Identify which cell holds the provided text, then report its [x, y] central coordinate. 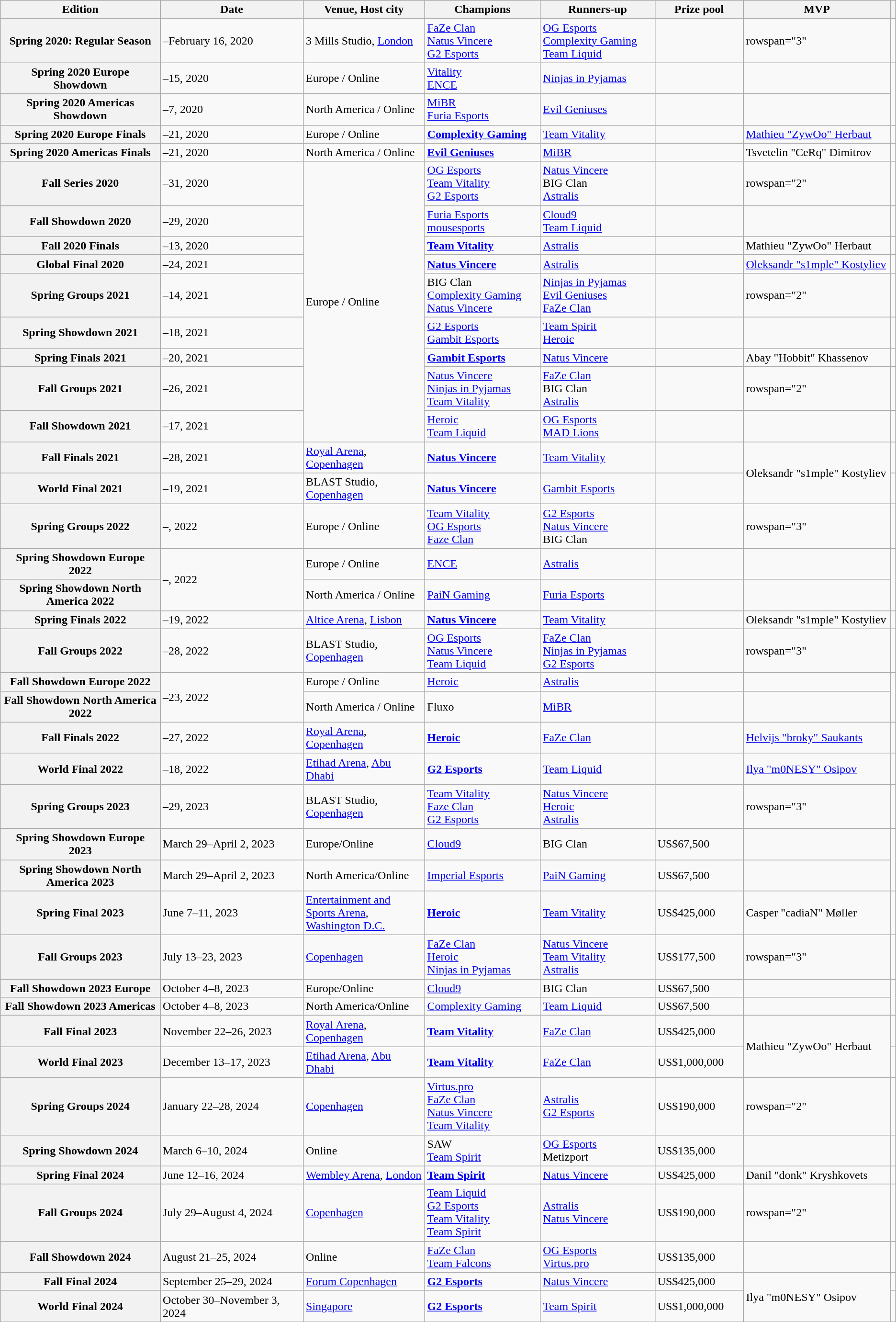
OG Esports Natus Vincere Team Liquid [482, 651]
Entertainment and Sports Arena, Washington D.C. [364, 913]
Fall Groups 2023 [80, 957]
Casper "cadiaN" Møller [817, 913]
–28, 2021 [232, 458]
Furia Esports [597, 595]
World Final 2024 [80, 1306]
Fall Finals 2021 [80, 458]
Fall Showdown Europe 2022 [80, 682]
SAWTeam Spirit [482, 1150]
Team LiquidG2 EsportsTeam VitalityTeam Spirit [482, 1212]
ENCE [482, 564]
Natus Vincere Ninjas in Pyjamas Team Vitality [482, 389]
Furia Esports mousesports [482, 221]
–20, 2021 [232, 358]
Fluxo [482, 707]
OG Esports Team Vitality G2 Esports [482, 183]
Tsvetelin "CeRq" Dimitrov [817, 152]
Spring Showdown North America 2023 [80, 875]
World Final 2022 [80, 769]
Spring Final 2024 [80, 1175]
Spring 2020 Americas Showdown [80, 109]
–19, 2021 [232, 488]
Altice Arena, Lisbon [364, 620]
Global Final 2020 [80, 264]
Spring Showdown North America 2022 [80, 595]
Fall Finals 2022 [80, 737]
–18, 2021 [232, 332]
Ninjas in Pyjamas [597, 79]
Champions [482, 10]
–23, 2022 [232, 697]
July 13–23, 2023 [232, 957]
–24, 2021 [232, 264]
Fall Final 2023 [80, 1031]
August 21–25, 2024 [232, 1256]
Fall Showdown North America 2022 [80, 707]
Fall Groups 2024 [80, 1212]
Natus Vincere Team Vitality Astralis [597, 957]
Fall Series 2020 [80, 183]
OG Esports MAD Lions [597, 426]
–26, 2021 [232, 389]
Cloud9 Team Liquid [597, 221]
June 7–11, 2023 [232, 913]
Runners-up [597, 10]
Singapore [364, 1306]
Spring 2020 Europe Finals [80, 134]
–15, 2020 [232, 79]
Spring 2020 Europe Showdown [80, 79]
World Final 2023 [80, 1062]
FaZe ClanTeam Falcons [482, 1256]
–14, 2021 [232, 295]
Fall Groups 2021 [80, 389]
–19, 2022 [232, 620]
Wembley Arena, London [364, 1175]
Fall Groups 2022 [80, 651]
Vitality ENCE [482, 79]
Heroic Team Liquid [482, 426]
–29, 2023 [232, 806]
Spring Showdown 2024 [80, 1150]
US$177,500 [699, 957]
Helvijs "broky" Saukants [817, 737]
–18, 2022 [232, 769]
World Final 2021 [80, 488]
Fall Showdown 2020 [80, 221]
Forum Copenhagen [364, 1281]
–27, 2022 [232, 737]
Fall 2020 Finals [80, 246]
Team Vitality OG Esports Faze Clan [482, 526]
Danil "donk" Kryshkovets [817, 1175]
FaZe Clan Natus Vincere G2 Esports [482, 41]
January 22–28, 2024 [232, 1106]
G2 Esports Natus Vincere BIG Clan [597, 526]
–13, 2020 [232, 246]
December 13–17, 2023 [232, 1062]
AstralisNatus Vincere [597, 1212]
OG Esports Complexity Gaming Team Liquid [597, 41]
Spring Finals 2022 [80, 620]
November 22–26, 2023 [232, 1031]
–28, 2022 [232, 651]
Spring 2020 Americas Finals [80, 152]
OG EsportsMetizport [597, 1150]
BIG Clan Complexity Gaming Natus Vincere [482, 295]
Fall Showdown 2023 Europe [80, 988]
July 29–August 4, 2024 [232, 1212]
Team Vitality Faze Clan G2 Esports [482, 806]
Astralis G2 Esports [597, 1106]
Spring Groups 2021 [80, 295]
Edition [80, 10]
Fall Showdown 2021 [80, 426]
Imperial Esports [482, 875]
Spring Groups 2023 [80, 806]
–February 16, 2020 [232, 41]
Prize pool [699, 10]
OG EsportsVirtus.pro [597, 1256]
Fall Showdown 2023 Americas [80, 1006]
Spring Final 2023 [80, 913]
Ninjas in Pyjamas Evil Geniuses FaZe Clan [597, 295]
October 30–November 3, 2024 [232, 1306]
June 12–16, 2024 [232, 1175]
–31, 2020 [232, 183]
Fall Final 2024 [80, 1281]
Spring Showdown Europe 2023 [80, 844]
FaZe Clan Heroic Ninjas in Pyjamas [482, 957]
Spring 2020: Regular Season [80, 41]
Natus Vincere Heroic Astralis [597, 806]
FaZe Clan BIG Clan Astralis [597, 389]
MiBR Furia Esports [482, 109]
Abay "Hobbit" Khassenov [817, 358]
Fall Showdown 2024 [80, 1256]
MVP [817, 10]
Spring Groups 2022 [80, 526]
Spring Groups 2024 [80, 1106]
Natus Vincere BIG Clan Astralis [597, 183]
–29, 2020 [232, 221]
3 Mills Studio, London [364, 41]
Spring Showdown 2021 [80, 332]
Venue, Host city [364, 10]
FaZe Clan Ninjas in Pyjamas G2 Esports [597, 651]
Date [232, 10]
–7, 2020 [232, 109]
Spring Showdown Europe 2022 [80, 564]
Spring Finals 2021 [80, 358]
Team Spirit Heroic [597, 332]
G2 Esports Gambit Esports [482, 332]
–17, 2021 [232, 426]
Virtus.pro FaZe Clan Natus Vincere Team Vitality [482, 1106]
September 25–29, 2024 [232, 1281]
March 6–10, 2024 [232, 1150]
